Return the [X, Y] coordinate for the center point of the cell that contains the specified text.  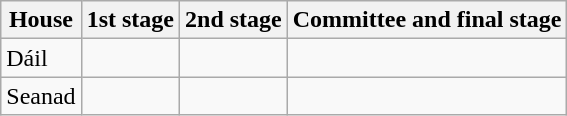
House [41, 20]
1st stage [130, 20]
2nd stage [234, 20]
Committee and final stage [427, 20]
Seanad [41, 96]
Dáil [41, 58]
